Capture the cell that displays the provided text and extract its [X, Y] central coordinate. 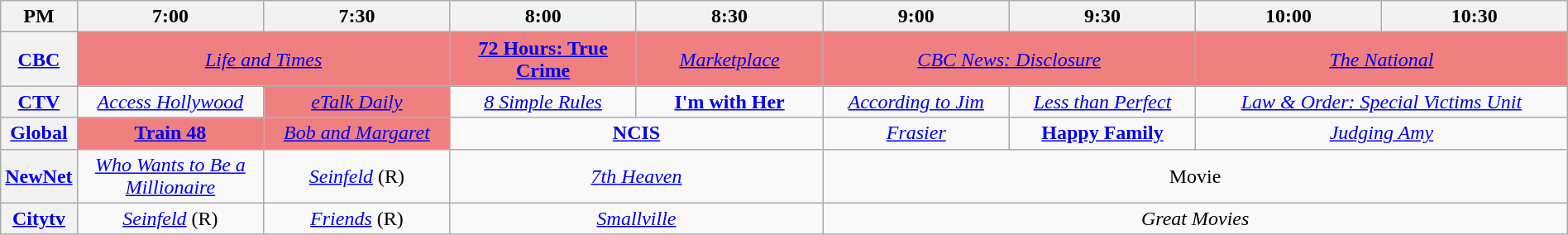
According to Jim [916, 102]
8:30 [729, 17]
Smallville [637, 218]
Law & Order: Special Victims Unit [1382, 102]
10:30 [1474, 17]
Less than Perfect [1102, 102]
The National [1382, 60]
Citytv [39, 218]
Frasier [916, 133]
8:00 [543, 17]
Judging Amy [1382, 133]
7:00 [170, 17]
I'm with Her [729, 102]
Movie [1195, 175]
CBC [39, 60]
Friends (R) [357, 218]
CBC News: Disclosure [1009, 60]
7:30 [357, 17]
9:00 [916, 17]
Access Hollywood [170, 102]
Marketplace [729, 60]
9:30 [1102, 17]
NCIS [637, 133]
Life and Times [263, 60]
CTV [39, 102]
Great Movies [1195, 218]
8 Simple Rules [543, 102]
eTalk Daily [357, 102]
Happy Family [1102, 133]
Bob and Margaret [357, 133]
PM [39, 17]
72 Hours: True Crime [543, 60]
10:00 [1288, 17]
Train 48 [170, 133]
7th Heaven [637, 175]
Global [39, 133]
Who Wants to Be a Millionaire [170, 175]
NewNet [39, 175]
